From the cell containing the given text, extract its center point as (X, Y) coordinate. 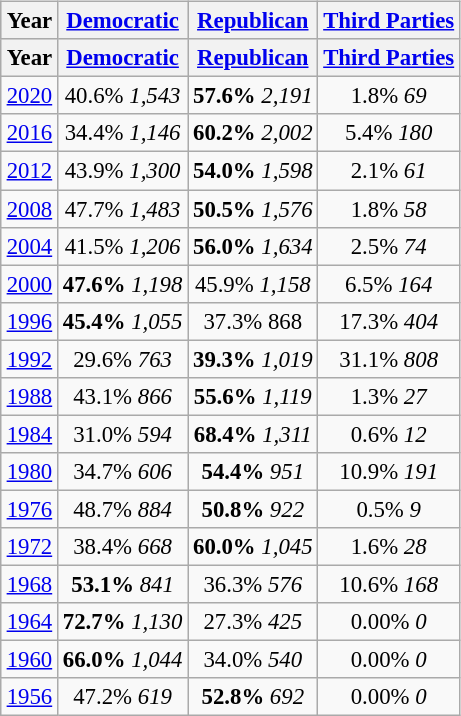
1.8% 58 (389, 209)
37.3% 868 (253, 321)
1992 (29, 359)
2016 (29, 133)
43.9% 1,300 (122, 171)
1980 (29, 472)
1.3% 27 (389, 396)
41.5% 1,206 (122, 246)
5.4% 180 (389, 133)
1956 (29, 697)
57.6% 2,191 (253, 96)
60.2% 2,002 (253, 133)
2000 (29, 284)
38.4% 668 (122, 547)
1996 (29, 321)
2.5% 74 (389, 246)
6.5% 164 (389, 284)
53.1% 841 (122, 584)
1984 (29, 434)
43.1% 866 (122, 396)
47.6% 1,198 (122, 284)
31.0% 594 (122, 434)
45.9% 1,158 (253, 284)
10.6% 168 (389, 584)
34.0% 540 (253, 660)
48.7% 884 (122, 509)
1964 (29, 622)
2.1% 61 (389, 171)
68.4% 1,311 (253, 434)
2004 (29, 246)
47.7% 1,483 (122, 209)
54.4% 951 (253, 472)
0.5% 9 (389, 509)
17.3% 404 (389, 321)
50.8% 922 (253, 509)
34.7% 606 (122, 472)
0.6% 12 (389, 434)
56.0% 1,634 (253, 246)
1960 (29, 660)
39.3% 1,019 (253, 359)
55.6% 1,119 (253, 396)
1968 (29, 584)
40.6% 1,543 (122, 96)
50.5% 1,576 (253, 209)
1976 (29, 509)
1.8% 69 (389, 96)
34.4% 1,146 (122, 133)
47.2% 619 (122, 697)
27.3% 425 (253, 622)
31.1% 808 (389, 359)
60.0% 1,045 (253, 547)
54.0% 1,598 (253, 171)
2020 (29, 96)
1.6% 28 (389, 547)
72.7% 1,130 (122, 622)
1988 (29, 396)
29.6% 763 (122, 359)
2012 (29, 171)
66.0% 1,044 (122, 660)
10.9% 191 (389, 472)
2008 (29, 209)
45.4% 1,055 (122, 321)
52.8% 692 (253, 697)
1972 (29, 547)
36.3% 576 (253, 584)
